Determine the [X, Y] coordinate at the center of the cell enclosing the given text.  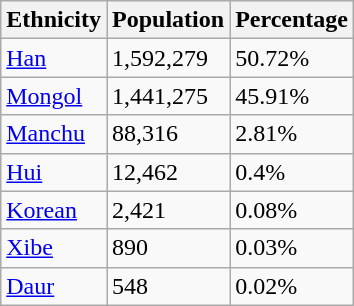
45.91% [292, 96]
1,441,275 [168, 96]
Population [168, 20]
Daur [54, 286]
2,421 [168, 210]
Han [54, 58]
0.08% [292, 210]
Xibe [54, 248]
0.03% [292, 248]
548 [168, 286]
2.81% [292, 134]
Hui [54, 172]
88,316 [168, 134]
Manchu [54, 134]
Ethnicity [54, 20]
1,592,279 [168, 58]
890 [168, 248]
Mongol [54, 96]
Korean [54, 210]
Percentage [292, 20]
0.4% [292, 172]
12,462 [168, 172]
0.02% [292, 286]
50.72% [292, 58]
